Determine the [x, y] coordinate at the center of the cell enclosing the given text.  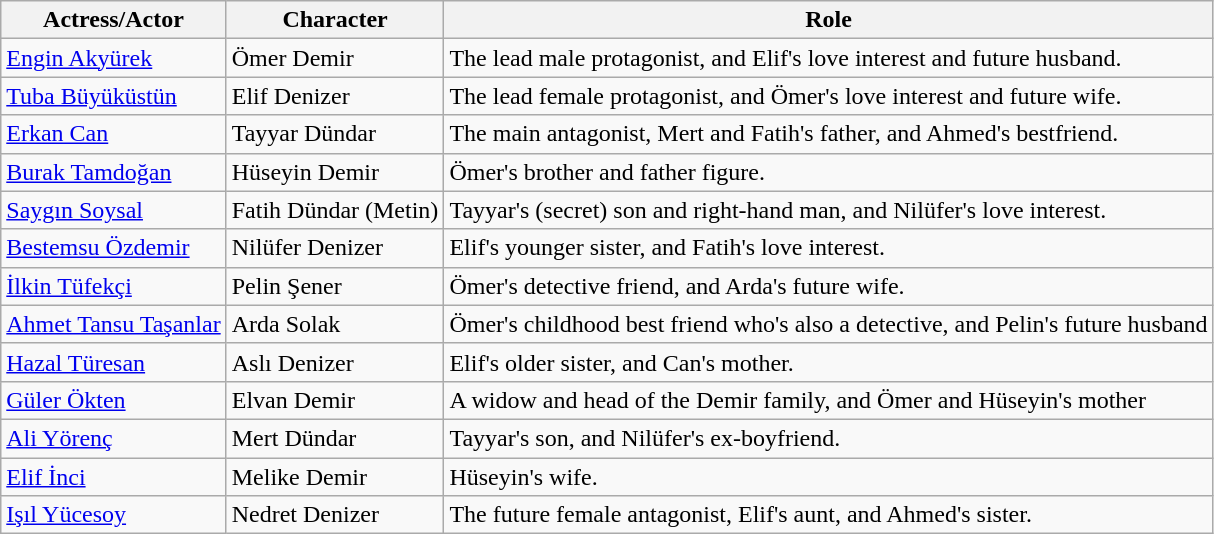
Ömer Demir [335, 58]
Işıl Yücesoy [114, 515]
Tayyar's son, and Nilüfer's ex-boyfriend. [828, 438]
Engin Akyürek [114, 58]
Elif's younger sister, and Fatih's love interest. [828, 248]
Ali Yörenç [114, 438]
Actress/Actor [114, 20]
Mert Dündar [335, 438]
Aslı Denizer [335, 362]
Hazal Türesan [114, 362]
Melike Demir [335, 477]
Erkan Can [114, 134]
Ömer's brother and father figure. [828, 172]
The lead male protagonist, and Elif's love interest and future husband. [828, 58]
Arda Solak [335, 324]
İlkin Tüfekçi [114, 286]
Ömer's detective friend, and Arda's future wife. [828, 286]
Character [335, 20]
Hüseyin Demir [335, 172]
Elvan Demir [335, 400]
Role [828, 20]
The future female antagonist, Elif's aunt, and Ahmed's sister. [828, 515]
Elif Denizer [335, 96]
Hüseyin's wife. [828, 477]
Elif's older sister, and Can's mother. [828, 362]
Pelin Şener [335, 286]
Elif İnci [114, 477]
Ahmet Tansu Taşanlar [114, 324]
Güler Ökten [114, 400]
Fatih Dündar (Metin) [335, 210]
Tayyar Dündar [335, 134]
The lead female protagonist, and Ömer's love interest and future wife. [828, 96]
A widow and head of the Demir family, and Ömer and Hüseyin's mother [828, 400]
The main antagonist, Mert and Fatih's father, and Ahmed's bestfriend. [828, 134]
Nedret Denizer [335, 515]
Ömer's childhood best friend who's also a detective, and Pelin's future husband [828, 324]
Saygın Soysal [114, 210]
Tuba Büyüküstün [114, 96]
Tayyar's (secret) son and right-hand man, and Nilüfer's love interest. [828, 210]
Nilüfer Denizer [335, 248]
Bestemsu Özdemir [114, 248]
Burak Tamdoğan [114, 172]
